Capture the cell that displays the provided text and extract its [x, y] central coordinate. 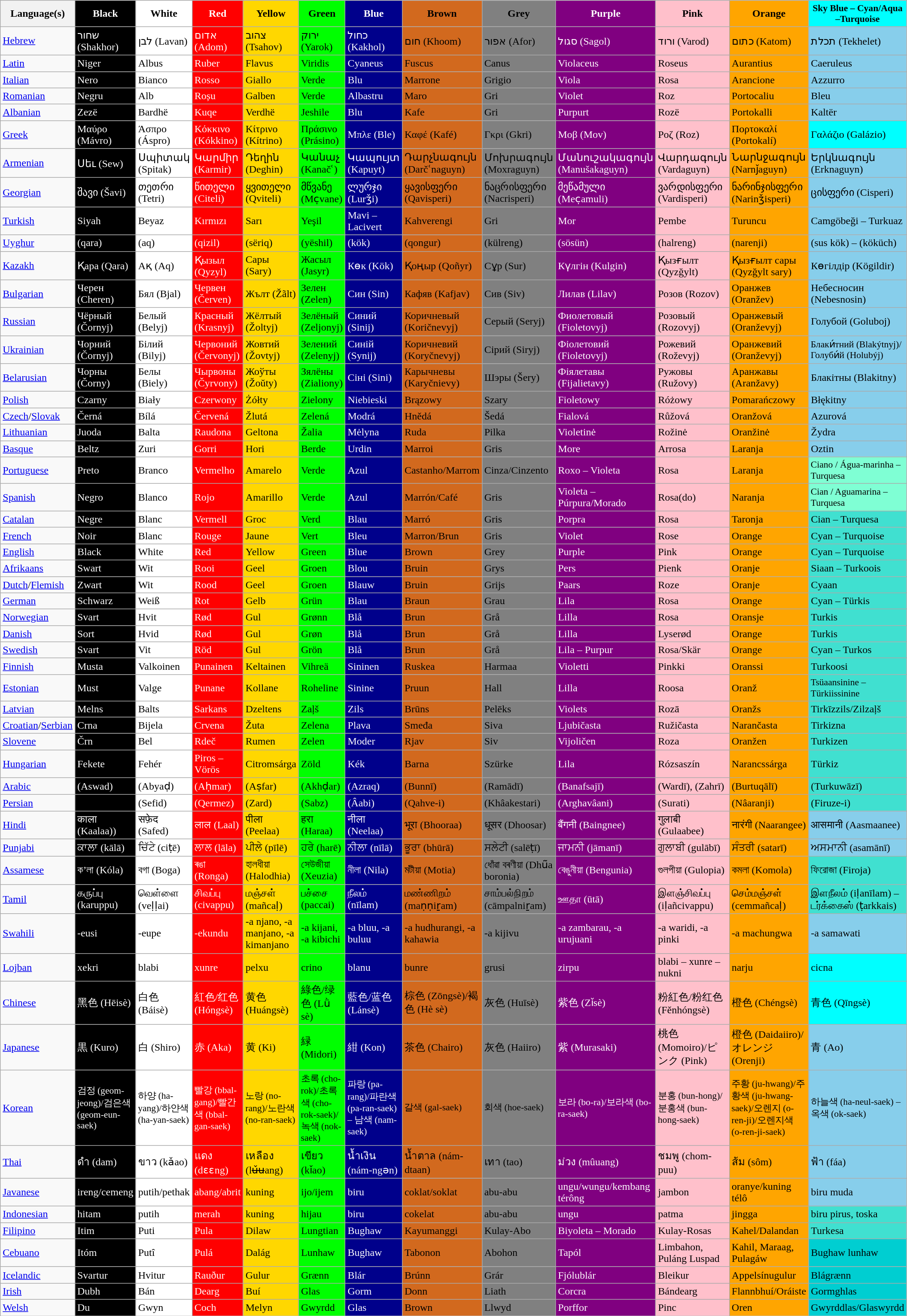
Tapól [606, 1253]
Dzeltens [271, 709]
Μαύρο (Mávro) [105, 135]
მწვანე (Mc̣vane) [322, 192]
Preto [105, 470]
Pers [606, 568]
Hindi [38, 825]
Tabonon [442, 1253]
Marroi [442, 449]
-a zambarau, -a urujuani [606, 933]
Pulá [217, 1253]
Grön [322, 650]
Violeta – Púrpura/Morado [606, 497]
(Surati) [693, 803]
Grigio [519, 79]
粉紅色/粉红色 (Fěnhóngsè) [693, 1003]
Lojban [38, 967]
Oranžová [769, 416]
Siv [519, 742]
Swedish [38, 650]
Amarelo [271, 470]
आसमानी (Aasmaanee) [858, 825]
Weiß [164, 601]
Sort [105, 634]
(Aṣfar) [271, 786]
Berde [322, 449]
இளநீலம் (iḷanīlam) – டர்க்கைஸ் (ṭarkkais) [858, 899]
(Ramādī) [519, 786]
Πορτοκαλί (Portokalí) [769, 135]
Մանուշակագույն (Manušakaguyn) [606, 163]
Żółty [271, 400]
Danish [38, 634]
藍色/蓝色 (Lánsè) [374, 1003]
(Âabi) [374, 803]
Bulgarian [38, 294]
Grár [519, 1275]
Valkoinen [164, 666]
Pienk [693, 568]
Cinza/Cinzento [519, 470]
Белый (Belyj) [164, 322]
桃色 (Momoiro)/ピンク (Pink) [693, 1047]
(Aḥmar) [217, 786]
Branco [164, 470]
Rot [217, 601]
Жёлтый (Žoltyj) [271, 322]
xekri [105, 967]
ungu/wungu/kembang térông [606, 1192]
Flannbhuí/Oráiste [769, 1291]
צהוב (Tsahov) [271, 41]
하양 (ha-yang)/하얀색 (ha-yan-saek) [164, 1108]
(Bunnī) [442, 786]
(narenji) [769, 243]
Roheline [322, 688]
More [606, 449]
Zils [374, 709]
Ақ (Aq) [164, 265]
गुलाबी (Gulaabee) [693, 825]
Turkizen [858, 742]
Türkiz [858, 763]
ধোঁৱা বৰণীয়া (Dhü͂a boronia) [519, 871]
(yëshil) [322, 243]
Blanco [164, 497]
ดำ (dam) [105, 1162]
Arabic [38, 786]
Rood [217, 584]
சாம்பல்நிறம் (cāmpalniṟam) [519, 899]
Polish [38, 400]
Білий (Bilyj) [164, 350]
Geltona [271, 432]
ירוק (Yarok) [322, 41]
Roze [693, 584]
Зелений (Zelenyj) [322, 350]
নীলা (Nila) [374, 871]
Černá [105, 416]
Vihreä [322, 666]
Սեւ (Sew) [105, 163]
赤 (Aka) [217, 1047]
Gulur [271, 1275]
putih/pethak [164, 1192]
Сив (Siv) [519, 294]
Melns [105, 709]
Մոխրագույն (Moxraguyn) [519, 163]
Punjabi [38, 848]
灰色 (Haiiro) [519, 1047]
빨강 (bbal-gang)/빨간색 (bbal-gan-saek) [217, 1108]
Roxo – Violeta [606, 470]
Persian [38, 803]
-a waridi, -a pinki [693, 933]
Rdeč [217, 742]
Azurová [858, 416]
Arrosa [693, 449]
초록 (cho-rok)/초록색 (cho-rok-saek)/녹색 (nok-saek) [322, 1108]
白 (Shiro) [164, 1047]
Синій (Synij) [374, 350]
Коричневый (Koričnevyj) [442, 322]
Arancione [769, 79]
黄 (Ki) [271, 1047]
Cebuano [38, 1253]
Turkesa [858, 1231]
Кафяв (Kafjav) [442, 294]
(Firuze-i) [858, 803]
Plava [374, 725]
வெள்ளை (veḷḷai) [164, 899]
abang/abrit [217, 1192]
Siaan – Turkoois [858, 568]
Beyaz [164, 221]
-a machungwa [769, 933]
Шэры (Šery) [519, 378]
Flavus [271, 63]
Maro [442, 96]
חום (Khoom) [442, 41]
주황 (ju-hwang)/주황색 (ju-hwang-saek)/오렌지 (o-ren-ji)/오렌지색 (o-ren-ji-saek) [769, 1108]
Gormghlas [858, 1291]
Różowy [693, 400]
Сары (Sary) [271, 265]
Tirkizna [858, 725]
Rózsaszín [693, 763]
Naranja [769, 497]
Czarny [105, 400]
Zöld [322, 763]
Bijela [164, 725]
Corcra [606, 1291]
সেউজীয়া (Xeuzia) [322, 871]
மண்ணிறம் (maṇṇiṟam) [442, 899]
काला (Kaalaa)) [105, 825]
Uyghur [38, 243]
하늘색 (ha-neul-saek) – 옥색 (ok-saek) [858, 1108]
Oranssi [769, 666]
Galben [271, 96]
Gelb [271, 601]
கருப்பு (karuppu) [105, 899]
Negre [105, 519]
Sarı [271, 221]
oranye/kuning télô [769, 1192]
Barna [442, 763]
பச்சை (paccai) [322, 899]
Žalia [322, 432]
Hvit [164, 617]
Roz [693, 96]
Coch [217, 1307]
Оранжев (Oranžev) [769, 294]
Վարդագույն (Vardaguyn) [693, 163]
Oztin [858, 449]
Brūns [442, 709]
Roseus [693, 63]
Κίτρινο (Kítrino) [271, 135]
Lila – Purpur [606, 650]
Ροζ (Roz) [693, 135]
Röd [217, 650]
Блаки́тний (Blakýtnyj)/Голуби́й (Holubýj) [858, 350]
zirpu [606, 967]
-ekundu [217, 933]
Svartur [105, 1275]
Bán [164, 1291]
Зелёный (Zeljonyj) [322, 322]
Fjólublár [606, 1275]
(Abyaḍ) [164, 786]
Dilaw [271, 1231]
Negru [105, 96]
Фіялетавы (Fijalietavy) [606, 378]
Vermell [217, 519]
Groc [271, 519]
(Arghavâani) [606, 803]
Niger [105, 63]
Tirkīzzils/Zilzaļš [858, 709]
மஞ்சள் (mañcaḷ) [271, 899]
Оранжевий (Oranževyj) [769, 350]
(kök) [374, 243]
Қызғылт сары (Qyzğylt sary) [769, 265]
Oranžs [769, 709]
Червен (Červen) [217, 294]
patma [693, 1214]
Розовый (Rozovyj) [693, 322]
Błękitny [858, 400]
ცისფერი (Cisperi) [858, 192]
Marrón/Café [442, 497]
Oranžen [769, 742]
Сірий (Siryj) [519, 350]
Harmaa [519, 666]
Filipino [38, 1231]
Чорний (Čornyj) [105, 350]
Dalág [271, 1253]
เหลือง (lʉ̌ʉang) [271, 1162]
Rumen [271, 742]
Violaceus [606, 63]
אדום (Adom) [217, 41]
Червоний (Červonyj) [217, 350]
Rooi [217, 568]
Vit [164, 650]
Siva [519, 725]
เทา (tao) [519, 1162]
ชมพู (chom-puu) [693, 1162]
Карычневы (Karyčnievy) [442, 378]
Белы (Biely) [164, 378]
ყავისფერი (Qavisperi) [442, 192]
biru muda [858, 1192]
黄色 (Huángsè) [271, 1003]
(Banafsajī) [606, 786]
Zielony [322, 400]
Καφέ (Kafé) [442, 135]
Citromsárga [271, 763]
Violetinė [606, 432]
இளஞ்சிவப்பு (iḷañcivappu) [693, 899]
Sarkans [217, 709]
Latin [38, 63]
French [38, 535]
Putî [164, 1253]
Красный (Krasnyj) [217, 322]
cicna [858, 967]
Bughaw lunhaw [858, 1253]
Amarillo [271, 497]
Άσπρο (Áspro) [164, 135]
Violetti [606, 666]
Grijs [519, 584]
Vermelho [217, 470]
coklat/soklat [442, 1192]
German [38, 601]
नीला (Neelaa) [374, 825]
ਜਾਮਨੀ (jāmanī) [606, 848]
Аранжавы (Aranžavy) [769, 378]
Portocaliu [769, 96]
Caeruleus [858, 63]
narju [769, 967]
বেঙুনীয়া (Bengunia) [606, 871]
Կանաչ (Kanačʿ) [322, 163]
ਗੁਲਾਬੀ (gulābī) [693, 848]
Oransje [769, 617]
Vert [322, 535]
pelxu [271, 967]
น้ำตาล (nám-dtaan) [442, 1162]
Grønn [322, 617]
Կապույտ (Kapuyt) [374, 163]
blabi – xunre – nukni [693, 967]
Rozë [693, 112]
ม่วง (mûuang) [606, 1162]
Pruun [442, 688]
ნარინჯისფერი (Narinǯisperi) [769, 192]
წითელი (Citeli) [217, 192]
(Burtuqālī) [769, 786]
Դեղին (Deghin) [271, 163]
Urdin [374, 449]
Hnědá [442, 416]
Zuri [164, 449]
Romanian [38, 96]
Punainen [217, 666]
Itim [105, 1231]
-a njano, -a manjano, -a kimanjano [271, 933]
Puti [164, 1231]
Ruda [442, 432]
ਭੂਰਾ (bhūrā) [442, 848]
Zezë [105, 112]
Μοβ (Mov) [606, 135]
(Qahve-i) [442, 803]
(Nâaranji) [769, 803]
Rozā [693, 709]
Kayumanggi [442, 1231]
-a bluu, -a buluu [374, 933]
ৰঙা (Ronga) [217, 871]
Ružičasta [693, 725]
כתום (Katom) [769, 41]
-a kijani, -a kibichi [322, 933]
Piros – Vörös [217, 763]
橙色 (Daidaiiro)/オレンジ (Orenji) [769, 1047]
Llwyd [519, 1307]
Жълт (Žãlt) [271, 294]
Көк (Kök) [374, 265]
Czerwony [217, 400]
Zelen [322, 742]
ijo/ijem [322, 1192]
Kafe [442, 112]
Ciano / Água-marinha – Turquesa [858, 470]
Hori [271, 449]
(Turkuwāzī) [858, 786]
青色 (Qīngsè) [858, 1003]
Oren [769, 1307]
회색 (hoe-saek) [519, 1108]
ਕਾਲਾ (kālā) [105, 848]
보라 (bo-ra)/보라색 (bo-ra-saek) [606, 1108]
Albus [164, 63]
Bándearg [693, 1291]
Bel [164, 742]
Keltainen [271, 666]
grusi [519, 967]
Fuscus [442, 63]
Pinkki [693, 666]
ফিরোজা (Firoja) [858, 871]
茶色 (Chairo) [442, 1047]
Kırmızı [217, 221]
緑 (Midori) [322, 1047]
Bianco [164, 79]
jambon [693, 1192]
Fekete [105, 763]
ნაცრისფერი (Nacrisperi) [519, 192]
綠色/绿色 (Lǜ sè) [322, 1003]
Dubh [105, 1291]
Небесносин (Nebesnosin) [858, 294]
नारंगी (Naarangee) [769, 825]
सफ़ेद (Safed) [164, 825]
Tsüaansinine – Türkiissinine [858, 688]
Taronja [769, 519]
Kulay-Rosas [693, 1231]
Hvid [164, 634]
Rosso [217, 79]
Buí [271, 1291]
Du [105, 1307]
סגול (Sagol) [606, 41]
(Qermez) [217, 803]
Синий (Sinij) [374, 322]
Kahel/Dalandan [769, 1231]
Punane [217, 688]
Turuncu [769, 221]
Spanish [38, 497]
ਲਾਲ (lāla) [217, 848]
ורוד (Varod) [693, 41]
白色 (Báisè) [164, 1003]
বগা (Boga) [164, 871]
(halreng) [693, 243]
Grys [519, 568]
Itóm [105, 1253]
Červená [217, 416]
Kulay-Abo [519, 1231]
Portokalli [769, 112]
Russian [38, 322]
Melyn [271, 1307]
xunre [217, 967]
भूरा (Bhooraa) [442, 825]
紫 (Murasaki) [606, 1047]
Albanian [38, 112]
ਸਲੇਟੀ (salēṭī) [519, 848]
Lithuanian [38, 432]
Чёрный (Čornyj) [105, 322]
Rjav [442, 742]
ਅਸਮਾਨੀ (asamānī) [858, 848]
Бял (Bjal) [164, 294]
Lunhaw [322, 1253]
Musta [105, 666]
Син (Sin) [374, 294]
Marró [442, 519]
Bílá [164, 416]
Porffor [606, 1307]
Rauður [217, 1275]
תכלת (Tekhelet) [858, 41]
Чорны (Čorny) [105, 378]
গুলপীয়া (Gulopia) [693, 871]
(Zard) [271, 803]
분홍 (bun-hong)/분홍색 (bun-hong-saek) [693, 1108]
אפור (Afor) [519, 41]
bunre [442, 967]
पीला (Peelaa) [271, 825]
Sinine [374, 688]
შავი (Šavi) [105, 192]
Grau [519, 601]
ვარდისფერი (Vardisperi) [693, 192]
Sky Blue – Cyan/Aqua –Turquoise [858, 14]
Azzurro [858, 79]
Kuqe [217, 112]
橙色 (Chéngsè) [769, 1003]
cokelat [442, 1214]
Kazakh [38, 265]
ungu [606, 1214]
-a kijivu [519, 933]
Braun [442, 601]
Estonian [38, 688]
ਚਿੱਟੇ (ciṭē) [164, 848]
Cian / Aguamarina – Turquesa [858, 497]
紺 (Kon) [374, 1047]
ლურჯი (Lurǯi) [374, 192]
Noir [105, 535]
Γαλάζιο (Galázio) [858, 135]
Cyaan [858, 584]
Pelēks [519, 709]
黑色 (Hēisè) [105, 1003]
Črn [105, 742]
ขาว (kǎao) [164, 1162]
Pembe [693, 221]
Лилав (Lilav) [606, 294]
(külreng) [519, 243]
হালধীয়া (Halodhia) [271, 871]
Paars [606, 584]
Italian [38, 79]
თეთრი (Tetri) [164, 192]
Фіолетовий (Fioletovyj) [606, 350]
ਪੀਲੇ (pīlē) [271, 848]
Pilka [519, 432]
Сұр (Sur) [519, 265]
blanu [374, 967]
მეწამული (Mec̣amuli) [606, 192]
Verdhë [271, 112]
Dutch/Flemish [38, 584]
Жовтий (Žovtyj) [271, 350]
Kahil, Maraag, Pulagáw [769, 1253]
Lyserød [693, 634]
Pinc [693, 1307]
Oranž [769, 688]
Liath [519, 1291]
Assamese [38, 871]
Jaune [271, 535]
Slovene [38, 742]
Cian – Turquesa [858, 519]
Kaltër [858, 112]
Tamil [38, 899]
Roșu [217, 96]
Pomarańczowy [769, 400]
Šedá [519, 416]
แดง (dɛɛng) [217, 1162]
Greek [38, 135]
செம்மஞ்சள் (cemmañcaḷ) [769, 899]
Ukrainian [38, 350]
Oranžinė [769, 432]
(Aswad) [105, 786]
Ружовы (Ružovy) [693, 378]
बैंगनी (Baingnee) [606, 825]
Ruskea [442, 666]
Javanese [38, 1192]
Fialová [606, 416]
Canus [519, 63]
কমলা (Komola) [769, 871]
Դարչնագույն (Darčʿnaguyn) [442, 163]
-a hudhurangi, -a kahawia [442, 933]
hitam [105, 1214]
Черен (Cheren) [105, 294]
Japanese [38, 1047]
(qara) [105, 243]
Juoda [105, 432]
মটীয়া (Motia) [442, 871]
putih [164, 1214]
-a samawati [858, 933]
Hvitur [164, 1275]
Kahverengi [442, 221]
Bardhë [164, 112]
Latvian [38, 709]
Raudona [217, 432]
Brúnn [442, 1275]
Grænn [322, 1275]
Porpra [606, 519]
Aurantius [769, 63]
Γκρι (Gkri) [519, 135]
Korean [38, 1108]
Fehér [164, 763]
Catalan [38, 519]
Grøn [322, 634]
Зелен (Zelen) [322, 294]
Bleikur [693, 1275]
Зялёны (Zialiony) [322, 378]
Moder [374, 742]
Balts [164, 709]
Zelena [322, 725]
Viridis [322, 63]
Negro [105, 497]
crino [322, 967]
Brązowy [442, 400]
Երկնագույն (Erknaguyn) [858, 163]
Rožinė [693, 432]
Μπλε (Ble) [374, 135]
ਸੰਤਰੀ (satarī) [769, 848]
Фиолетовый (Fioletovyj) [606, 322]
Afrikaans [38, 568]
Vijoličen [606, 742]
Narancssárga [769, 763]
Language(s) [38, 14]
Violets [606, 709]
ਨੀਲਾ (nīlā) [374, 848]
-eusi [105, 933]
Verd [322, 519]
Georgian [38, 192]
(sösün) [606, 243]
Niebieski [374, 400]
Irish [38, 1291]
ฟ้า (fáa) [858, 1162]
Viola [606, 79]
Голубой (Goluboj) [858, 322]
Оранжевый (Oranževyj) [769, 322]
Schwarz [105, 601]
Castanho/Marrom [442, 470]
Donn [442, 1291]
לבן (Lavan) [164, 41]
Cyan – Turkos [858, 650]
Розов (Rozov) [693, 294]
(Azraq) [374, 786]
Қызыл (Qyzyl) [217, 265]
검정 (geom-jeong)/검은색 (geom-eun-saek) [105, 1108]
Beltz [105, 449]
棕色 (Zōngsè)/褐色 (Hè sè) [442, 1003]
Welsh [38, 1307]
(qongur) [442, 243]
Dearg [217, 1291]
(qizil) [217, 243]
Appelsínugulur [769, 1275]
Көгілдір (Kögildir) [858, 265]
Abohon [519, 1253]
Sininen [374, 666]
Կարմիր (Karmir) [217, 163]
灰色 (Huīsè) [519, 1003]
हरा (Haraa) [322, 825]
(aq) [164, 243]
Modrá [374, 416]
Fioletowy [606, 400]
Kék [374, 763]
நீலம் (nīlam) [374, 899]
Қара (Qara) [105, 265]
Chinese [38, 1003]
(sus kök) – (köküch) [858, 243]
青 (Ao) [858, 1047]
ক’লা (Kóla) [105, 871]
Turkoosi [858, 666]
ਹਰੇ (harē) [322, 848]
(Sabz) [322, 803]
Жоўты (Žoŭty) [271, 378]
Πράσινο (Prásino) [322, 135]
Rose [693, 535]
Նարնջագույն (Narnǰaguyn) [769, 163]
Biyoleta – Morado [606, 1231]
Indonesian [38, 1214]
Сіні (Sini) [374, 378]
Pula [217, 1231]
Gorri [217, 449]
Mėlyna [374, 432]
Icelandic [38, 1275]
Siyah [105, 221]
(Wardī), (Zahrī) [693, 786]
Rosa(do) [693, 497]
Mavi – Lacivert [374, 221]
Crvena [217, 725]
Roza [693, 742]
Camgöbeği – Turkuaz [858, 221]
Crna [105, 725]
Blou [374, 568]
Růžová [693, 416]
Basque [38, 449]
Norwegian [38, 617]
ყვითელი (Qviteli) [271, 192]
धूसर (Dhoosar) [519, 825]
갈색 (gal-saek) [442, 1108]
Jeshile [322, 112]
Balta [164, 432]
Чырвоны (Čyrvony) [217, 378]
Blágrænn [858, 1275]
jingga [769, 1214]
Croatian/Serbian [38, 725]
Gwyn [164, 1307]
Swart [105, 568]
ส้ม (sôm) [769, 1162]
Roosa [693, 688]
Must [105, 688]
Smeđa [442, 725]
Cyan – Türkis [858, 601]
Belarusian [38, 378]
Rouge [217, 535]
น้ำเงิน (nám-ngən) [374, 1162]
Žydra [858, 432]
Swahili [38, 933]
Valge [164, 688]
blabi [164, 967]
Блакітны (Blakitny) [858, 378]
Szürke [519, 763]
Žuta [271, 725]
(sëriq) [271, 243]
Սպիտակ (Spitak) [164, 163]
Žlutá [271, 416]
Κόκκινο (Kókkino) [217, 135]
Rojo [217, 497]
Gorm [374, 1291]
(Khâakestari) [519, 803]
Marron/Brun [442, 535]
Thai [38, 1162]
Armenian [38, 163]
Purpurt [606, 112]
Albastru [374, 96]
Rosa/Skär [693, 650]
黒 (Kuro) [105, 1047]
hijau [322, 1214]
Zaļš [322, 709]
Mor [606, 221]
紅色/红色 (Hóngsè) [217, 1003]
Gwyrdd [322, 1307]
שחור (Shakhor) [105, 41]
Cyaneus [374, 63]
சிவப்பு (civappu) [217, 899]
파랑 (pa-rang)/파란색 (pa-ran-saek) – 남색 (nam-saek) [374, 1108]
Ljubičasta [606, 725]
כחול (Kakhol) [374, 41]
Yeşil [322, 221]
Turkish [38, 221]
ஊதா (ūtā) [606, 899]
Күлгін (Kulgin) [606, 265]
Marrone [442, 79]
-eupe [164, 933]
Czech/Slovak [38, 416]
Жасыл (Jasyr) [322, 265]
Ruber [217, 63]
Коричневий (Koryčnevyj) [442, 350]
Portuguese [38, 470]
(Akhḍar) [322, 786]
(Sefid) [164, 803]
Szary [519, 400]
Kollane [271, 688]
Giallo [271, 79]
English [38, 552]
Narančasta [769, 725]
Zelená [322, 416]
Hall [519, 688]
Zwart [105, 584]
Gwyrddlas/Glaswyrdd [858, 1307]
Limbahon, Puláng Luspad [693, 1253]
紫色 (Zǐsè) [606, 1003]
Hebrew [38, 41]
Рожевий (Roževyj) [693, 350]
Blár [374, 1275]
लाल (Laal) [217, 825]
Blauw [374, 584]
Қызғылт (Qyzğylt) [693, 265]
Серый (Seryj) [519, 322]
merah [217, 1214]
ireng/cemeng [105, 1192]
Grün [322, 601]
Қоңыр (Qoñyr) [442, 265]
Biały [164, 400]
biru pirus, toska [858, 1214]
เขียว (kǐao) [322, 1162]
Alb [164, 96]
Finnish [38, 666]
노랑 (no-rang)/노란색 (no-ran-saek) [271, 1108]
Hungarian [38, 763]
Lungtian [322, 1231]
Nero [105, 79]
